Search for the cell housing the specified text and yield its (X, Y) center coordinate. 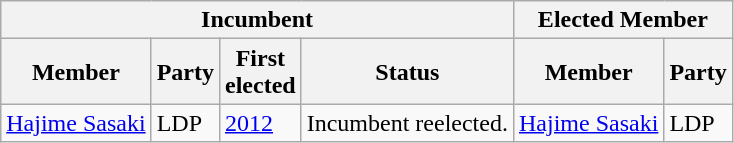
Elected Member (622, 20)
Firstelected (260, 72)
Incumbent (258, 20)
Incumbent reelected. (407, 123)
Status (407, 72)
2012 (260, 123)
